For the text-containing cell, return its midpoint in (x, y) coordinate format. 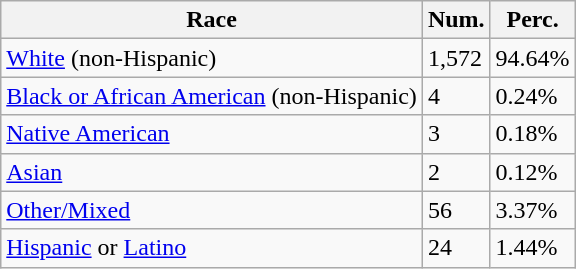
0.12% (532, 172)
Native American (212, 134)
Other/Mixed (212, 210)
4 (456, 96)
White (non-Hispanic) (212, 58)
Perc. (532, 20)
Asian (212, 172)
Num. (456, 20)
0.18% (532, 134)
56 (456, 210)
Race (212, 20)
3.37% (532, 210)
1,572 (456, 58)
1.44% (532, 248)
Black or African American (non-Hispanic) (212, 96)
2 (456, 172)
Hispanic or Latino (212, 248)
3 (456, 134)
24 (456, 248)
94.64% (532, 58)
0.24% (532, 96)
